Return [X, Y] of the center of cell containing provided text 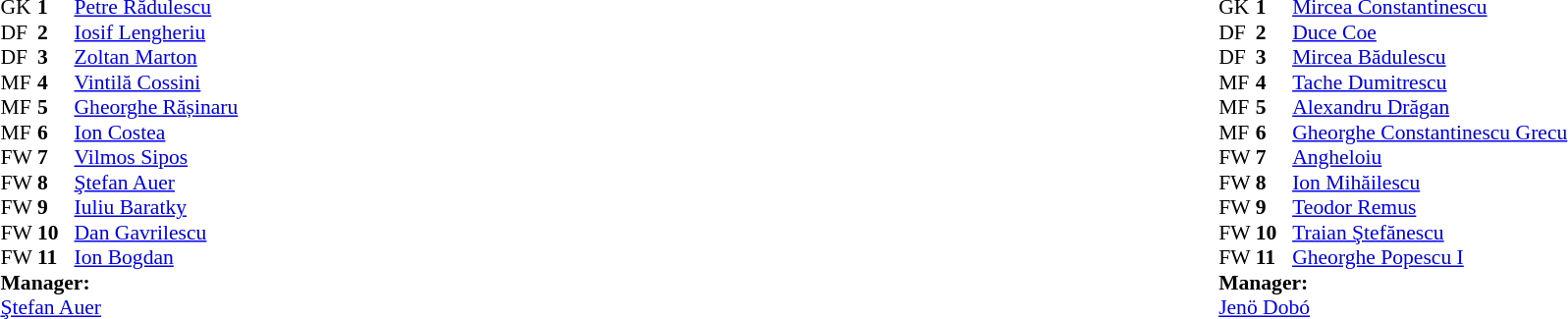
Ion Bogdan [157, 258]
Alexandru Drăgan [1430, 107]
Teodor Remus [1430, 207]
Vintilă Cossini [157, 82]
Zoltan Marton [157, 58]
Angheloiu [1430, 158]
Ion Mihăilescu [1430, 183]
Vilmos Sipos [157, 158]
Iosif Lengheriu [157, 32]
Mircea Bădulescu [1430, 58]
Gheorghe Rășinaru [157, 107]
Gheorghe Popescu I [1430, 258]
Ion Costea [157, 133]
Dan Gavrilescu [157, 233]
Ştefan Auer [157, 183]
Iuliu Baratky [157, 207]
Traian Ştefănescu [1430, 233]
Gheorghe Constantinescu Grecu [1430, 133]
Duce Coe [1430, 32]
Tache Dumitrescu [1430, 82]
